Locate the cell with the specified text and output its (X, Y) center coordinate. 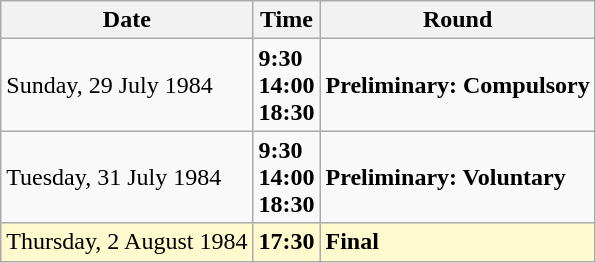
Final (458, 242)
Time (286, 20)
Round (458, 20)
17:30 (286, 242)
Date (127, 20)
Preliminary: Voluntary (458, 177)
Thursday, 2 August 1984 (127, 242)
Preliminary: Compulsory (458, 85)
Sunday, 29 July 1984 (127, 85)
Tuesday, 31 July 1984 (127, 177)
